From the cell containing the given text, extract its center point as [x, y] coordinate. 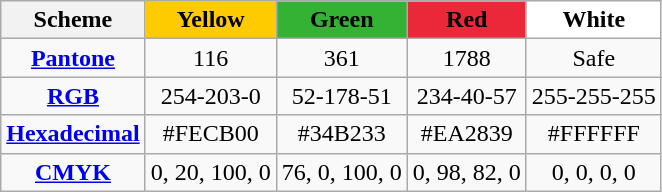
254-203-0 [210, 96]
116 [210, 58]
#FECB00 [210, 134]
1788 [466, 58]
Scheme [73, 20]
52-178-51 [342, 96]
76, 0, 100, 0 [342, 172]
255-255-255 [594, 96]
White [594, 20]
Pantone [73, 58]
Red [466, 20]
0, 98, 82, 0 [466, 172]
361 [342, 58]
0, 20, 100, 0 [210, 172]
234-40-57 [466, 96]
Hexadecimal [73, 134]
RGB [73, 96]
#FFFFFF [594, 134]
0, 0, 0, 0 [594, 172]
CMYK [73, 172]
Safe [594, 58]
#EA2839 [466, 134]
Yellow [210, 20]
Green [342, 20]
#34B233 [342, 134]
